Find where the given text appears and provide that cell's center as [X, Y] coordinate. 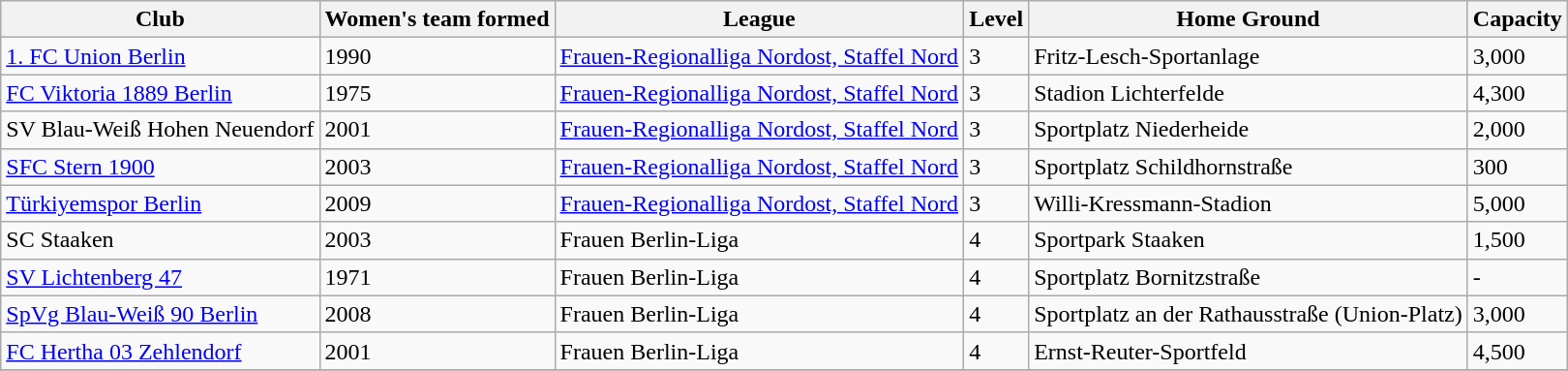
4,300 [1518, 93]
SFC Stern 1900 [161, 167]
300 [1518, 167]
Sportplatz Bornitzstraße [1249, 277]
Türkiyemspor Berlin [161, 203]
Stadion Lichterfelde [1249, 93]
FC Viktoria 1889 Berlin [161, 93]
SV Blau-Weiß Hohen Neuendorf [161, 130]
Home Ground [1249, 19]
Level [997, 19]
1990 [437, 56]
2,000 [1518, 130]
Sportplatz an der Rathausstraße (Union-Platz) [1249, 314]
Fritz-Lesch-Sportanlage [1249, 56]
League [759, 19]
2008 [437, 314]
Ernst-Reuter-Sportfeld [1249, 351]
FC Hertha 03 Zehlendorf [161, 351]
Sportplatz Schildhornstraße [1249, 167]
1,500 [1518, 240]
2009 [437, 203]
Women's team formed [437, 19]
Sportplatz Niederheide [1249, 130]
1975 [437, 93]
4,500 [1518, 351]
1. FC Union Berlin [161, 56]
SC Staaken [161, 240]
Sportpark Staaken [1249, 240]
- [1518, 277]
5,000 [1518, 203]
Club [161, 19]
Willi-Kressmann-Stadion [1249, 203]
1971 [437, 277]
SpVg Blau-Weiß 90 Berlin [161, 314]
SV Lichtenberg 47 [161, 277]
Capacity [1518, 19]
